Pinpoint the cell where the given text exists, returning its (X, Y) midpoint coordinate. 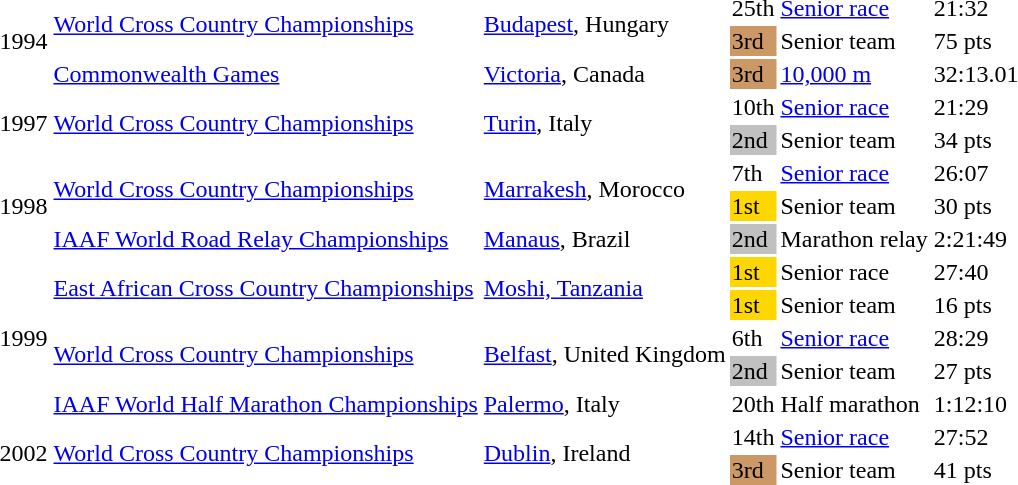
Palermo, Italy (604, 404)
Dublin, Ireland (604, 454)
IAAF World Road Relay Championships (266, 239)
7th (753, 173)
14th (753, 437)
Belfast, United Kingdom (604, 354)
Turin, Italy (604, 124)
10th (753, 107)
Moshi, Tanzania (604, 288)
Half marathon (854, 404)
Manaus, Brazil (604, 239)
Marathon relay (854, 239)
East African Cross Country Championships (266, 288)
10,000 m (854, 74)
Commonwealth Games (266, 74)
6th (753, 338)
Victoria, Canada (604, 74)
IAAF World Half Marathon Championships (266, 404)
Marrakesh, Morocco (604, 190)
20th (753, 404)
